Pinpoint the cell where the given text exists, returning its [x, y] midpoint coordinate. 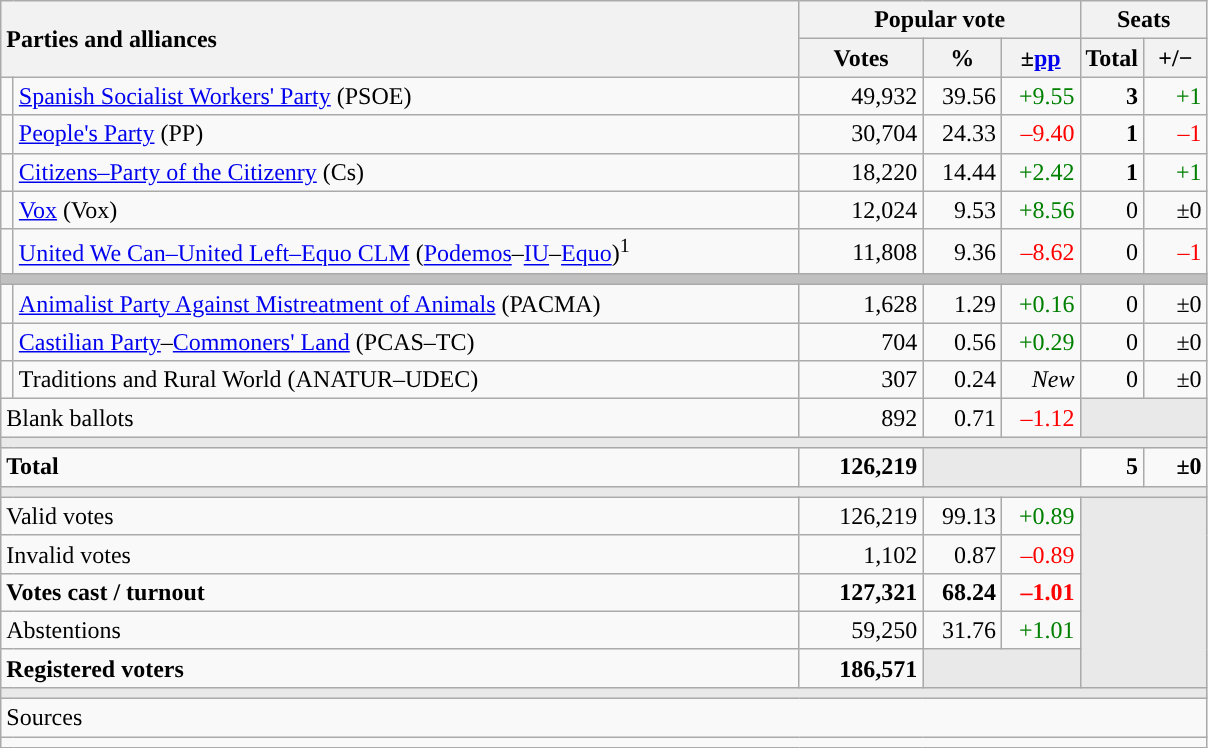
14.44 [962, 172]
Castilian Party–Commoners' Land (PCAS–TC) [406, 342]
–0.89 [1040, 554]
% [962, 58]
49,932 [861, 96]
59,250 [861, 630]
307 [861, 380]
Votes cast / turnout [400, 592]
Sources [604, 718]
12,024 [861, 210]
Votes [861, 58]
+0.16 [1040, 304]
Registered voters [400, 668]
11,808 [861, 252]
±pp [1040, 58]
+0.89 [1040, 516]
Abstentions [400, 630]
1,628 [861, 304]
Parties and alliances [400, 39]
24.33 [962, 134]
39.56 [962, 96]
–9.40 [1040, 134]
127,321 [861, 592]
186,571 [861, 668]
0.87 [962, 554]
+2.42 [1040, 172]
Traditions and Rural World (ANATUR–UDEC) [406, 380]
704 [861, 342]
Invalid votes [400, 554]
Vox (Vox) [406, 210]
+9.55 [1040, 96]
9.53 [962, 210]
18,220 [861, 172]
68.24 [962, 592]
Spanish Socialist Workers' Party (PSOE) [406, 96]
30,704 [861, 134]
0.56 [962, 342]
–1.01 [1040, 592]
People's Party (PP) [406, 134]
5 [1112, 467]
Citizens–Party of the Citizenry (Cs) [406, 172]
Popular vote [940, 20]
–8.62 [1040, 252]
Valid votes [400, 516]
Blank ballots [400, 418]
9.36 [962, 252]
New [1040, 380]
+0.29 [1040, 342]
1.29 [962, 304]
0.24 [962, 380]
Animalist Party Against Mistreatment of Animals (PACMA) [406, 304]
Seats [1144, 20]
+1.01 [1040, 630]
–1.12 [1040, 418]
+/− [1176, 58]
United We Can–United Left–Equo CLM (Podemos–IU–Equo)1 [406, 252]
0.71 [962, 418]
3 [1112, 96]
31.76 [962, 630]
1,102 [861, 554]
892 [861, 418]
99.13 [962, 516]
+8.56 [1040, 210]
